Detect which cell encompasses the target text, then output its [x, y] center coordinate. 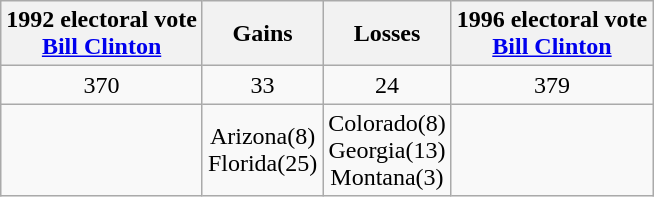
1992 electoral voteBill Clinton [102, 34]
Losses [387, 34]
Gains [262, 34]
370 [102, 85]
33 [262, 85]
379 [552, 85]
1996 electoral voteBill Clinton [552, 34]
Arizona(8)Florida(25) [262, 150]
Colorado(8)Georgia(13)Montana(3) [387, 150]
24 [387, 85]
